For the text-containing cell, return its midpoint in [X, Y] coordinate format. 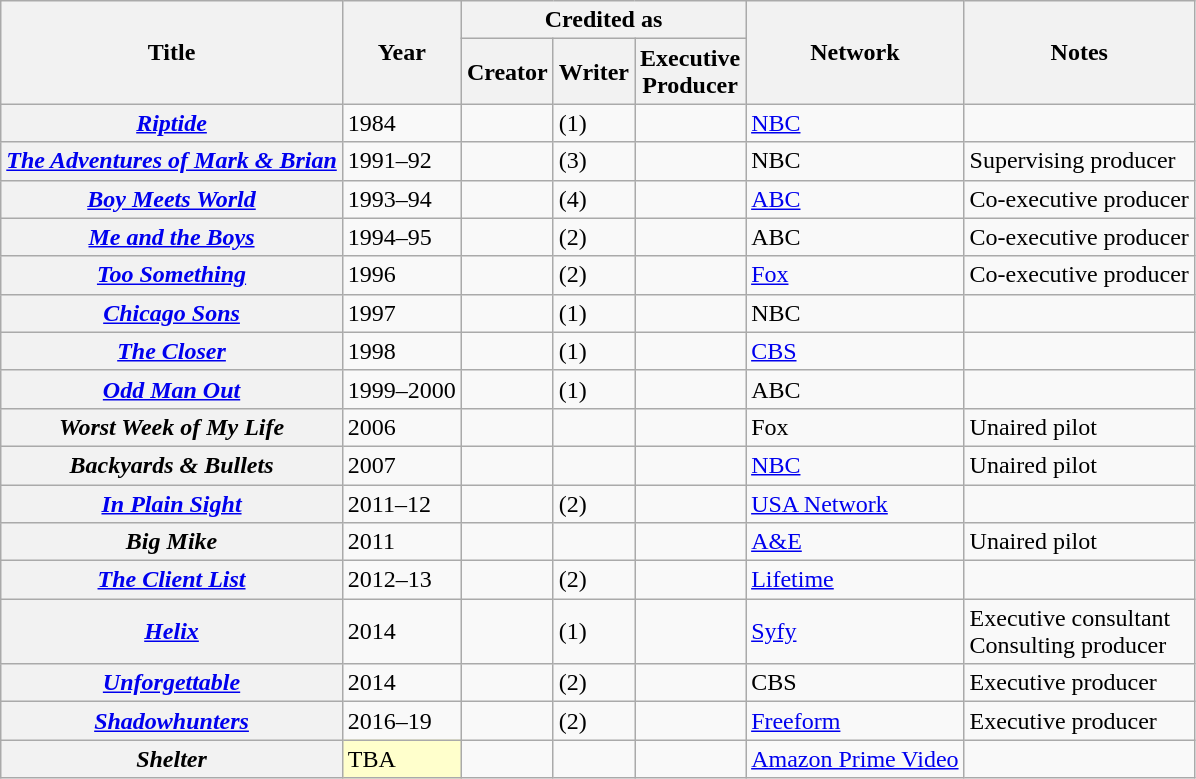
The Client List [172, 580]
Freeform [855, 721]
Supervising producer [1079, 161]
1997 [402, 313]
The Closer [172, 351]
2011–12 [402, 503]
Backyards & Bullets [172, 465]
2012–13 [402, 580]
Helix [172, 632]
Title [172, 52]
Too Something [172, 275]
2016–19 [402, 721]
Shadowhunters [172, 721]
Unforgettable [172, 683]
Network [855, 52]
Me and the Boys [172, 237]
Odd Man Out [172, 389]
Executive consultant Consulting producer [1079, 632]
Shelter [172, 759]
Syfy [855, 632]
Notes [1079, 52]
USA Network [855, 503]
Worst Week of My Life [172, 427]
2007 [402, 465]
1984 [402, 123]
TBA [402, 759]
Lifetime [855, 580]
(3) [594, 161]
The Adventures of Mark & Brian [172, 161]
Amazon Prime Video [855, 759]
Year [402, 52]
Riptide [172, 123]
2011 [402, 542]
1991–92 [402, 161]
Boy Meets World [172, 199]
1996 [402, 275]
A&E [855, 542]
ExecutiveProducer [690, 72]
1994–95 [402, 237]
1998 [402, 351]
Writer [594, 72]
2006 [402, 427]
In Plain Sight [172, 503]
Big Mike [172, 542]
Creator [507, 72]
(4) [594, 199]
Credited as [603, 20]
1999–2000 [402, 389]
Chicago Sons [172, 313]
1993–94 [402, 199]
